For the text-containing cell, return its midpoint in [X, Y] coordinate format. 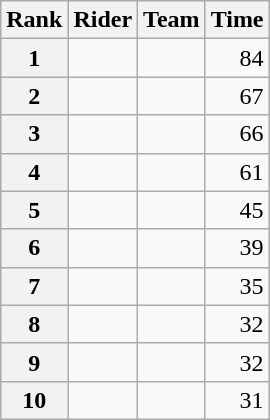
66 [237, 134]
5 [34, 210]
45 [237, 210]
7 [34, 286]
Rank [34, 20]
3 [34, 134]
31 [237, 400]
10 [34, 400]
35 [237, 286]
4 [34, 172]
39 [237, 248]
6 [34, 248]
Time [237, 20]
1 [34, 58]
84 [237, 58]
61 [237, 172]
9 [34, 362]
Team [172, 20]
8 [34, 324]
67 [237, 96]
2 [34, 96]
Rider [103, 20]
